Pinpoint the cell where the given text exists, returning its (X, Y) midpoint coordinate. 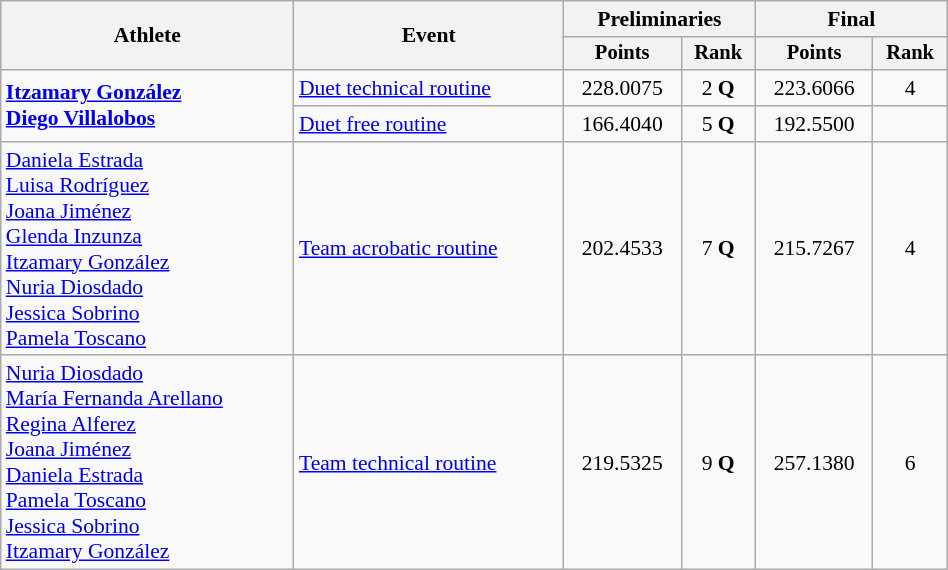
228.0075 (622, 88)
7 Q (718, 249)
2 Q (718, 88)
Itzamary González Diego Villalobos (148, 106)
202.4533 (622, 249)
6 (910, 463)
Duet free routine (429, 124)
257.1380 (814, 463)
Athlete (148, 36)
9 Q (718, 463)
Nuria Diosdado María Fernanda Arellano Regina Alferez Joana Jiménez Daniela Estrada Pamela Toscano Jessica Sobrino Itzamary González (148, 463)
Event (429, 36)
Team technical routine (429, 463)
Team acrobatic routine (429, 249)
192.5500 (814, 124)
166.4040 (622, 124)
5 Q (718, 124)
219.5325 (622, 463)
Daniela Estrada Luisa Rodríguez Joana Jiménez Glenda Inzunza Itzamary González Nuria Diosdado Jessica Sobrino Pamela Toscano (148, 249)
Final (851, 19)
223.6066 (814, 88)
Preliminaries (659, 19)
215.7267 (814, 249)
Duet technical routine (429, 88)
